Return [X, Y] of the center of cell containing provided text 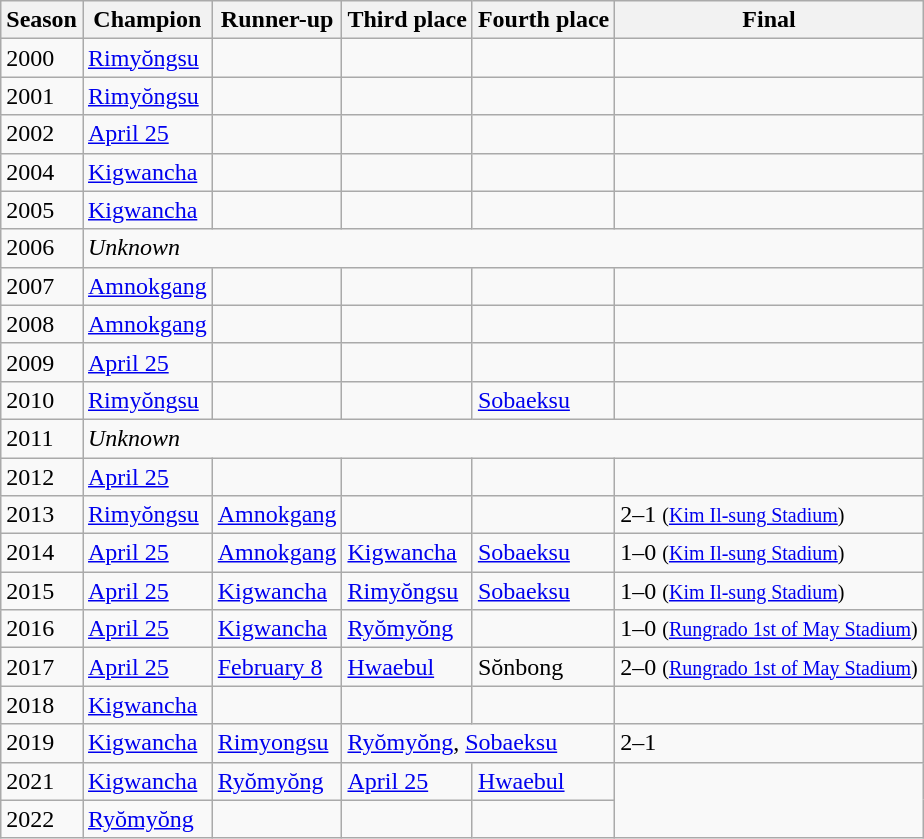
2016 [42, 629]
2007 [42, 286]
2001 [42, 96]
Final [770, 20]
2011 [42, 438]
2–0 (Rungrado 1st of May Stadium) [770, 667]
2002 [42, 134]
Sŏnbong [543, 667]
2021 [42, 781]
Fourth place [543, 20]
2004 [42, 172]
2018 [42, 705]
Season [42, 20]
Champion [147, 20]
2009 [42, 362]
2010 [42, 400]
2014 [42, 553]
2006 [42, 248]
2015 [42, 591]
Ryŏmyŏng, Sobaeksu [478, 743]
Third place [407, 20]
Runner-up [277, 20]
2008 [42, 324]
2012 [42, 477]
2–1 [770, 743]
2–1 (Kim Il-sung Stadium) [770, 515]
Rimyongsu [277, 743]
2019 [42, 743]
2000 [42, 58]
2017 [42, 667]
2013 [42, 515]
1–0 (Rungrado 1st of May Stadium) [770, 629]
2005 [42, 210]
February 8 [277, 667]
2022 [42, 819]
